Return [x, y] of the center of cell containing provided text 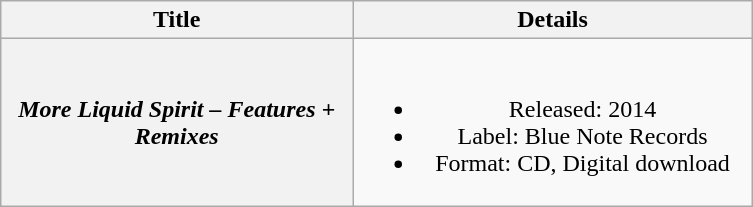
Title [177, 20]
Details [553, 20]
Released: 2014Label: Blue Note RecordsFormat: CD, Digital download [553, 122]
More Liquid Spirit – Features + Remixes [177, 122]
